Search for the cell housing the specified text and yield its (X, Y) center coordinate. 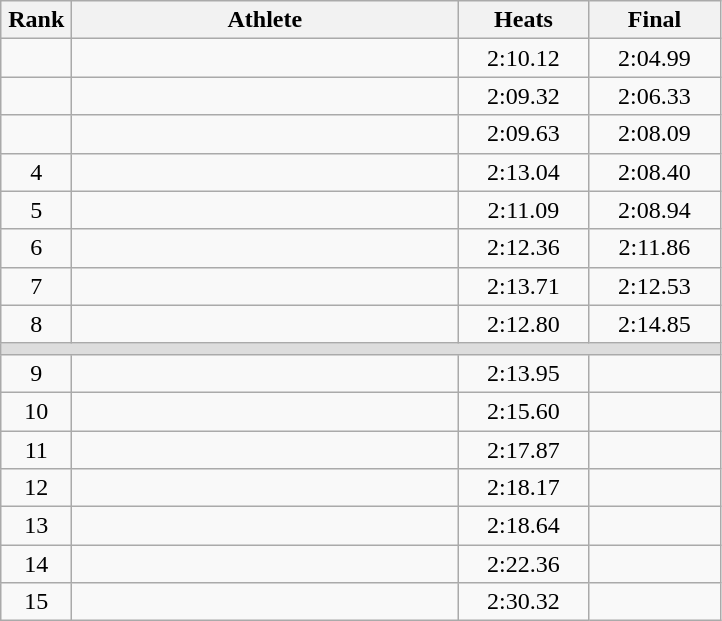
2:30.32 (524, 602)
Rank (36, 20)
2:15.60 (524, 411)
2:10.12 (524, 58)
2:09.32 (524, 96)
7 (36, 286)
8 (36, 324)
15 (36, 602)
6 (36, 248)
Final (654, 20)
2:06.33 (654, 96)
2:13.04 (524, 172)
2:04.99 (654, 58)
2:12.80 (524, 324)
2:08.40 (654, 172)
2:08.94 (654, 210)
2:22.36 (524, 564)
11 (36, 449)
2:08.09 (654, 134)
2:18.64 (524, 526)
10 (36, 411)
Heats (524, 20)
2:17.87 (524, 449)
2:13.95 (524, 373)
2:11.86 (654, 248)
2:11.09 (524, 210)
5 (36, 210)
12 (36, 488)
2:12.53 (654, 286)
13 (36, 526)
9 (36, 373)
2:09.63 (524, 134)
2:12.36 (524, 248)
14 (36, 564)
2:18.17 (524, 488)
2:14.85 (654, 324)
Athlete (265, 20)
4 (36, 172)
2:13.71 (524, 286)
